Output the [X, Y] coordinate of the center of the cell containing the given text.  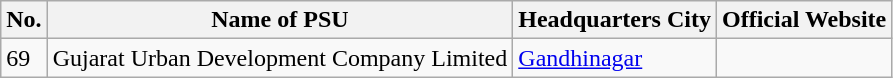
Gandhinagar [615, 58]
Gujarat Urban Development Company Limited [280, 58]
Headquarters City [615, 20]
69 [24, 58]
Official Website [804, 20]
No. [24, 20]
Name of PSU [280, 20]
